Extract the (x, y) coordinate from the center of the cell holding the provided text.  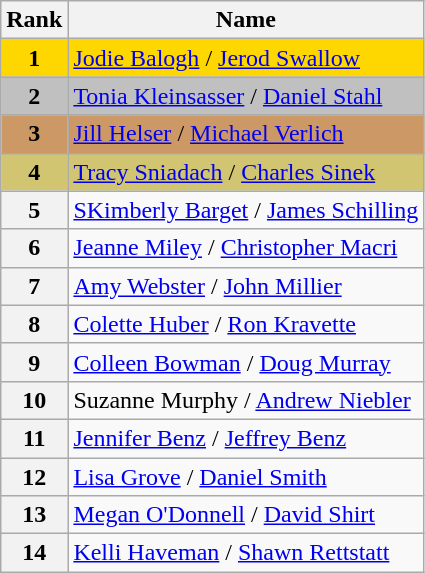
Colleen Bowman / Doug Murray (246, 362)
Rank (34, 20)
Jennifer Benz / Jeffrey Benz (246, 438)
Jill Helser / Michael Verlich (246, 134)
12 (34, 477)
7 (34, 286)
13 (34, 515)
11 (34, 438)
SKimberly Barget / James Schilling (246, 210)
4 (34, 172)
8 (34, 324)
Kelli Haveman / Shawn Rettstatt (246, 553)
Tonia Kleinsasser / Daniel Stahl (246, 96)
Lisa Grove / Daniel Smith (246, 477)
3 (34, 134)
10 (34, 400)
Jeanne Miley / Christopher Macri (246, 248)
Colette Huber / Ron Kravette (246, 324)
5 (34, 210)
9 (34, 362)
Tracy Sniadach / Charles Sinek (246, 172)
Jodie Balogh / Jerod Swallow (246, 58)
1 (34, 58)
6 (34, 248)
Name (246, 20)
Amy Webster / John Millier (246, 286)
Megan O'Donnell / David Shirt (246, 515)
14 (34, 553)
2 (34, 96)
Suzanne Murphy / Andrew Niebler (246, 400)
